Return [X, Y] of the center of cell containing provided text 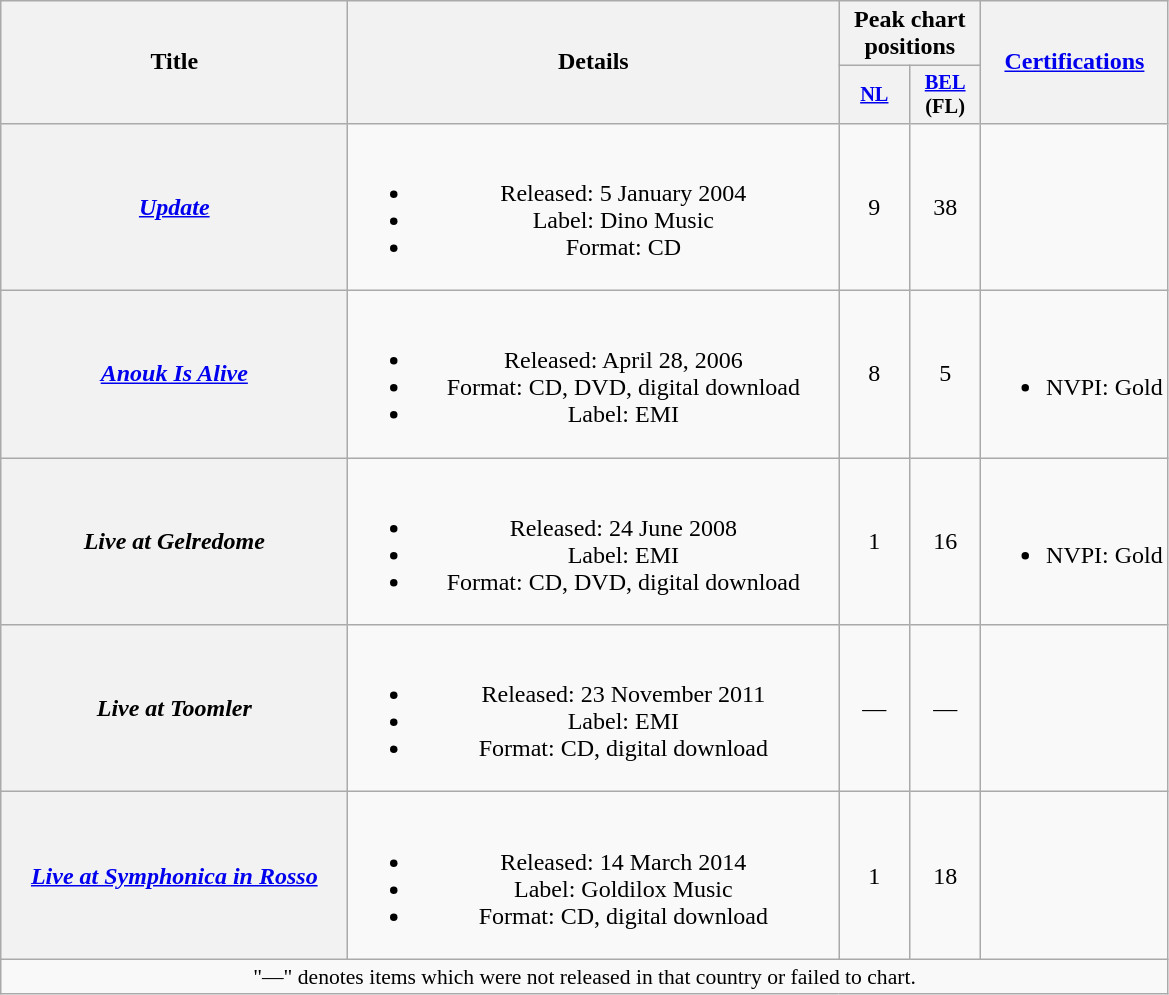
Peak chart positions [910, 34]
Update [174, 206]
8 [874, 374]
Live at Symphonica in Rosso [174, 876]
BEL(FL) [946, 95]
Released: April 28, 2006Format: CD, DVD, digital downloadLabel: EMI [594, 374]
Title [174, 62]
5 [946, 374]
NL [874, 95]
Released: 5 January 2004Label: Dino MusicFormat: CD [594, 206]
38 [946, 206]
"—" denotes items which were not released in that country or failed to chart. [585, 977]
9 [874, 206]
16 [946, 542]
18 [946, 876]
Certifications [1075, 62]
Released: 14 March 2014Label: Goldilox MusicFormat: CD, digital download [594, 876]
Live at Toomler [174, 708]
Anouk Is Alive [174, 374]
Released: 23 November 2011Label: EMIFormat: CD, digital download [594, 708]
Live at Gelredome [174, 542]
Details [594, 62]
Released: 24 June 2008Label: EMIFormat: CD, DVD, digital download [594, 542]
